Return (x, y) of the center of cell containing provided text 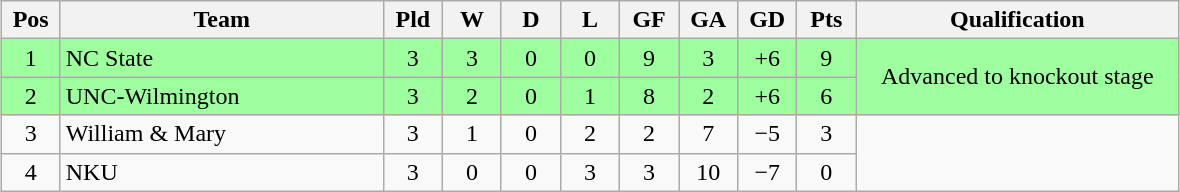
4 (30, 172)
Pts (826, 20)
UNC-Wilmington (222, 96)
NKU (222, 172)
−5 (768, 134)
GF (650, 20)
6 (826, 96)
W (472, 20)
GA (708, 20)
Pos (30, 20)
10 (708, 172)
William & Mary (222, 134)
GD (768, 20)
Pld (412, 20)
7 (708, 134)
L (590, 20)
−7 (768, 172)
D (530, 20)
Qualification (1018, 20)
NC State (222, 58)
Advanced to knockout stage (1018, 77)
8 (650, 96)
Team (222, 20)
